From the cell containing the given text, extract its center point as (x, y) coordinate. 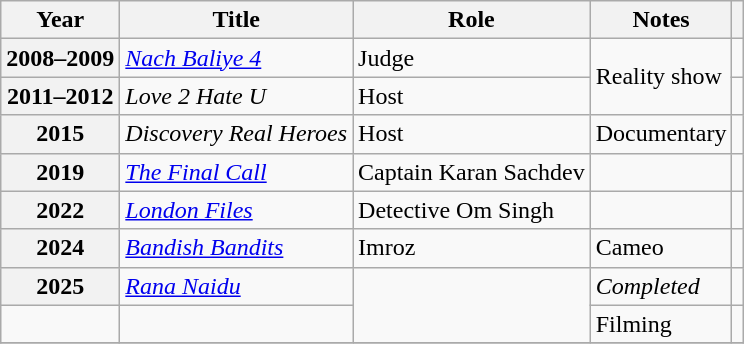
2022 (60, 210)
Nach Baliye 4 (236, 58)
Completed (661, 286)
Notes (661, 20)
Cameo (661, 248)
London Files (236, 210)
Documentary (661, 134)
Bandish Bandits (236, 248)
Reality show (661, 77)
The Final Call (236, 172)
Judge (472, 58)
Captain Karan Sachdev (472, 172)
Role (472, 20)
Discovery Real Heroes (236, 134)
Rana Naidu (236, 286)
Year (60, 20)
2024 (60, 248)
2025 (60, 286)
Filming (661, 324)
2008–2009 (60, 58)
2015 (60, 134)
2011–2012 (60, 96)
Imroz (472, 248)
Love 2 Hate U (236, 96)
2019 (60, 172)
Title (236, 20)
Detective Om Singh (472, 210)
